Scan for the cell matching the given text and deliver its (X, Y) coordinate at center. 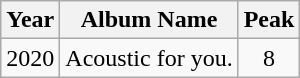
Year (30, 20)
2020 (30, 58)
8 (269, 58)
Album Name (149, 20)
Acoustic for you. (149, 58)
Peak (269, 20)
